Determine the [X, Y] coordinate at the center of the cell enclosing the given text.  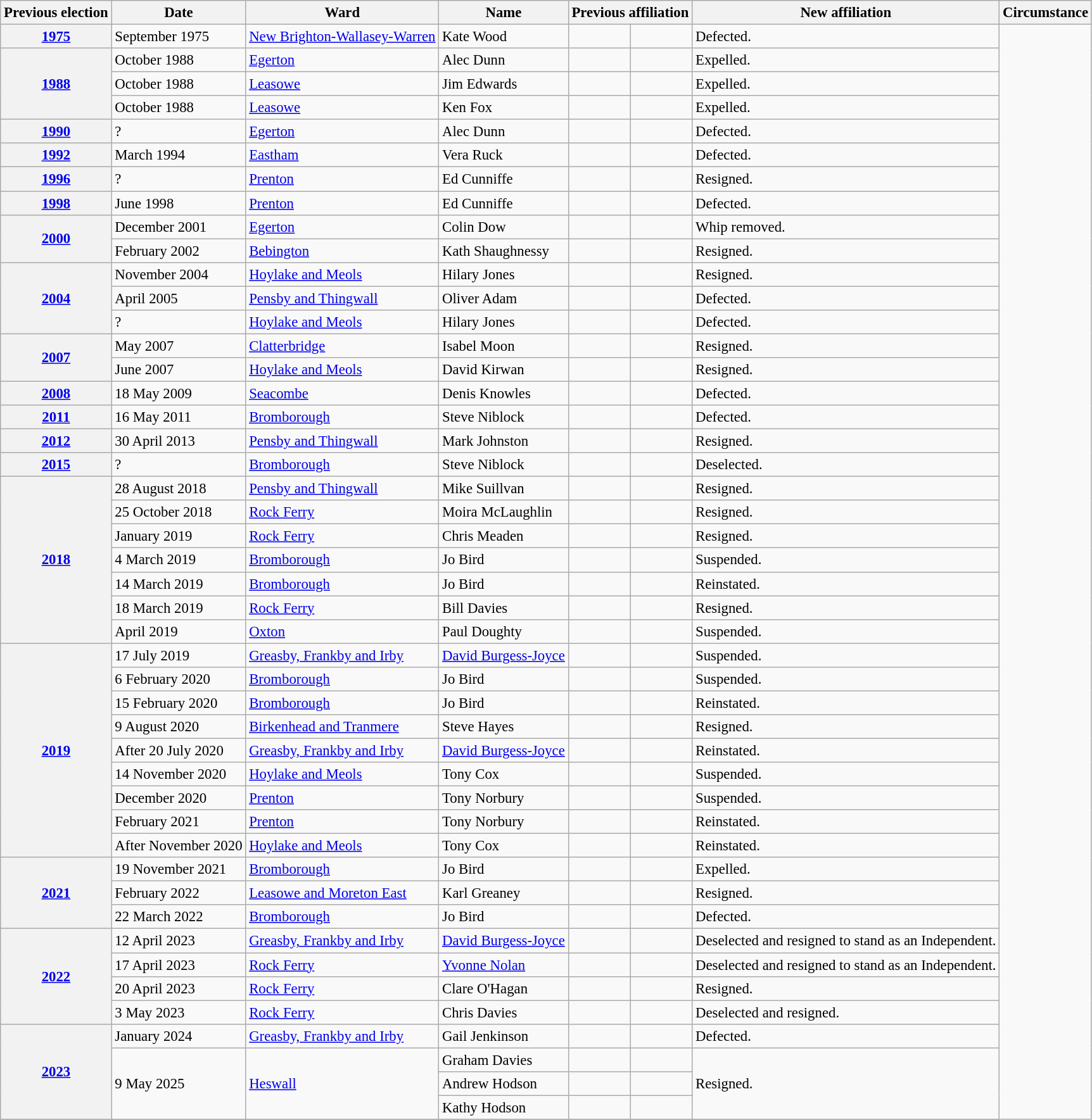
Previous affiliation [630, 13]
May 2007 [179, 346]
June 2007 [179, 370]
April 2005 [179, 298]
17 April 2023 [179, 965]
2019 [56, 750]
20 April 2023 [179, 988]
2018 [56, 560]
19 November 2021 [179, 869]
2021 [56, 893]
2007 [56, 357]
November 2004 [179, 274]
Paul Doughty [504, 631]
Seacombe [342, 393]
15 February 2020 [179, 703]
14 November 2020 [179, 774]
Vera Ruck [504, 155]
Mike Suillvan [504, 489]
1988 [56, 84]
Leasowe and Moreton East [342, 893]
16 May 2011 [179, 417]
2022 [56, 976]
28 August 2018 [179, 489]
1998 [56, 203]
David Kirwan [504, 370]
Mark Johnston [504, 441]
6 February 2020 [179, 679]
Karl Greaney [504, 893]
1996 [56, 179]
9 May 2025 [179, 1084]
1975 [56, 37]
2015 [56, 465]
December 2020 [179, 798]
Andrew Hodson [504, 1084]
9 August 2020 [179, 727]
New affiliation [846, 13]
Bebington [342, 251]
Ken Fox [504, 108]
30 April 2013 [179, 441]
February 2022 [179, 893]
Chris Meaden [504, 536]
Whip removed. [846, 227]
New Brighton-Wallasey-Warren [342, 37]
1990 [56, 132]
18 March 2019 [179, 608]
Chris Davies [504, 1012]
Heswall [342, 1084]
2008 [56, 393]
After November 2020 [179, 846]
Kate Wood [504, 37]
After 20 July 2020 [179, 750]
Kathy Hodson [504, 1107]
Clatterbridge [342, 346]
Previous election [56, 13]
2000 [56, 238]
2012 [56, 441]
18 May 2009 [179, 393]
Oxton [342, 631]
2023 [56, 1071]
Colin Dow [504, 227]
September 1975 [179, 37]
Circumstance [1046, 13]
April 2019 [179, 631]
Jim Edwards [504, 84]
Eastham [342, 155]
February 2021 [179, 822]
2011 [56, 417]
Deselected. [846, 465]
January 2024 [179, 1036]
Denis Knowles [504, 393]
December 2001 [179, 227]
14 March 2019 [179, 584]
1992 [56, 155]
January 2019 [179, 536]
Steve Hayes [504, 727]
Clare O'Hagan [504, 988]
Oliver Adam [504, 298]
Deselected and resigned. [846, 1012]
25 October 2018 [179, 512]
Ward [342, 13]
3 May 2023 [179, 1012]
Date [179, 13]
Moira McLaughlin [504, 512]
Yvonne Nolan [504, 965]
Name [504, 13]
12 April 2023 [179, 941]
Gail Jenkinson [504, 1036]
2004 [56, 298]
17 July 2019 [179, 655]
Graham Davies [504, 1060]
Birkenhead and Tranmere [342, 727]
February 2002 [179, 251]
Kath Shaughnessy [504, 251]
June 1998 [179, 203]
4 March 2019 [179, 560]
Isabel Moon [504, 346]
Bill Davies [504, 608]
March 1994 [179, 155]
22 March 2022 [179, 917]
